Return the [x, y] coordinate for the center point of the cell that contains the specified text.  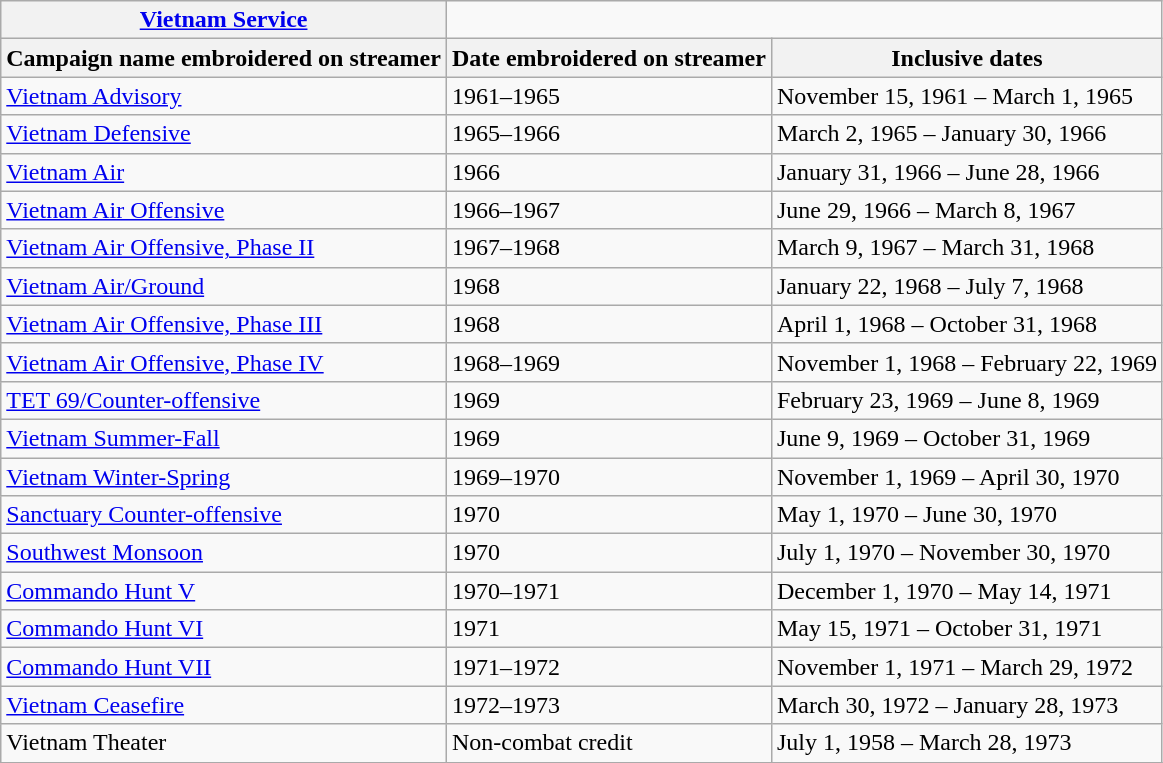
June 9, 1969 – October 31, 1969 [966, 438]
1965–1966 [608, 134]
1966–1967 [608, 210]
November 15, 1961 – March 1, 1965 [966, 96]
January 31, 1966 – June 28, 1966 [966, 172]
Non-combat credit [608, 743]
March 2, 1965 – January 30, 1966 [966, 134]
March 30, 1972 – January 28, 1973 [966, 705]
Vietnam Summer-Fall [224, 438]
Southwest Monsoon [224, 553]
May 15, 1971 – October 31, 1971 [966, 629]
January 22, 1968 – July 7, 1968 [966, 286]
November 1, 1971 – March 29, 1972 [966, 667]
November 1, 1969 – April 30, 1970 [966, 477]
1971–1972 [608, 667]
July 1, 1970 – November 30, 1970 [966, 553]
Vietnam Air Offensive, Phase II [224, 248]
1967–1968 [608, 248]
Commando Hunt VI [224, 629]
Vietnam Winter-Spring [224, 477]
December 1, 1970 – May 14, 1971 [966, 591]
Vietnam Air Offensive [224, 210]
Vietnam Air Offensive, Phase III [224, 324]
1971 [608, 629]
1961–1965 [608, 96]
Commando Hunt V [224, 591]
Vietnam Theater [224, 743]
February 23, 1969 – June 8, 1969 [966, 400]
1968–1969 [608, 362]
March 9, 1967 – March 31, 1968 [966, 248]
Vietnam Air [224, 172]
July 1, 1958 – March 28, 1973 [966, 743]
Vietnam Service [224, 20]
Commando Hunt VII [224, 667]
May 1, 1970 – June 30, 1970 [966, 515]
Vietnam Advisory [224, 96]
Vietnam Air/Ground [224, 286]
1972–1973 [608, 705]
Vietnam Ceasefire [224, 705]
Inclusive dates [966, 58]
Date embroidered on streamer [608, 58]
1969–1970 [608, 477]
November 1, 1968 – February 22, 1969 [966, 362]
Sanctuary Counter-offensive [224, 515]
June 29, 1966 – March 8, 1967 [966, 210]
TET 69/Counter-offensive [224, 400]
Campaign name embroidered on streamer [224, 58]
April 1, 1968 – October 31, 1968 [966, 324]
Vietnam Air Offensive, Phase IV [224, 362]
Vietnam Defensive [224, 134]
1966 [608, 172]
1970–1971 [608, 591]
